Scan for the cell matching the given text and deliver its [x, y] coordinate at center. 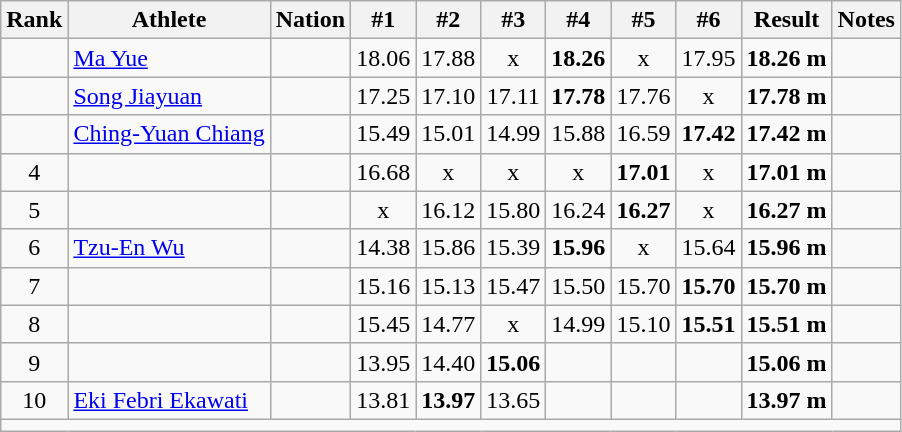
Result [786, 20]
15.64 [708, 248]
16.27 [644, 210]
17.95 [708, 58]
14.38 [384, 248]
Ma Yue [169, 58]
17.76 [644, 96]
15.10 [644, 324]
#2 [448, 20]
13.95 [384, 362]
15.45 [384, 324]
16.68 [384, 172]
17.11 [514, 96]
17.42 [708, 134]
14.40 [448, 362]
15.88 [578, 134]
13.97 [448, 400]
18.26 [578, 58]
13.97 m [786, 400]
10 [34, 400]
16.12 [448, 210]
17.42 m [786, 134]
13.81 [384, 400]
#1 [384, 20]
Song Jiayuan [169, 96]
16.24 [578, 210]
#6 [708, 20]
4 [34, 172]
15.06 [514, 362]
15.47 [514, 286]
15.39 [514, 248]
6 [34, 248]
15.49 [384, 134]
#4 [578, 20]
#5 [644, 20]
7 [34, 286]
17.78 m [786, 96]
17.01 m [786, 172]
17.01 [644, 172]
15.50 [578, 286]
15.51 m [786, 324]
14.77 [448, 324]
Ching-Yuan Chiang [169, 134]
15.96 m [786, 248]
17.10 [448, 96]
8 [34, 324]
Nation [310, 20]
17.78 [578, 96]
Athlete [169, 20]
9 [34, 362]
15.01 [448, 134]
15.16 [384, 286]
15.51 [708, 324]
18.26 m [786, 58]
15.70 m [786, 286]
15.96 [578, 248]
#3 [514, 20]
5 [34, 210]
17.88 [448, 58]
13.65 [514, 400]
Tzu-En Wu [169, 248]
18.06 [384, 58]
17.25 [384, 96]
15.86 [448, 248]
16.59 [644, 134]
Eki Febri Ekawati [169, 400]
15.80 [514, 210]
Rank [34, 20]
15.06 m [786, 362]
16.27 m [786, 210]
15.13 [448, 286]
Notes [866, 20]
